From the cell containing the given text, extract its center point as [x, y] coordinate. 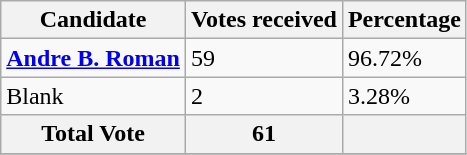
Total Vote [94, 134]
Blank [94, 96]
59 [264, 58]
Percentage [404, 20]
3.28% [404, 96]
96.72% [404, 58]
Candidate [94, 20]
61 [264, 134]
Votes received [264, 20]
2 [264, 96]
Andre B. Roman [94, 58]
